Extract the (x, y) coordinate from the center of the cell holding the provided text.  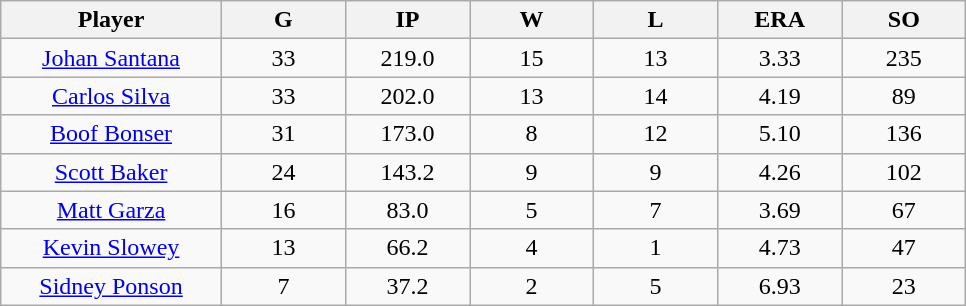
89 (904, 96)
14 (656, 96)
Sidney Ponson (112, 286)
Boof Bonser (112, 134)
23 (904, 286)
102 (904, 172)
4 (532, 248)
83.0 (407, 210)
1 (656, 248)
4.19 (780, 96)
66.2 (407, 248)
Johan Santana (112, 58)
IP (407, 20)
Matt Garza (112, 210)
Carlos Silva (112, 96)
5.10 (780, 134)
143.2 (407, 172)
67 (904, 210)
Kevin Slowey (112, 248)
173.0 (407, 134)
4.73 (780, 248)
24 (283, 172)
ERA (780, 20)
SO (904, 20)
W (532, 20)
136 (904, 134)
31 (283, 134)
202.0 (407, 96)
6.93 (780, 286)
2 (532, 286)
47 (904, 248)
4.26 (780, 172)
219.0 (407, 58)
L (656, 20)
15 (532, 58)
Player (112, 20)
8 (532, 134)
235 (904, 58)
G (283, 20)
12 (656, 134)
Scott Baker (112, 172)
16 (283, 210)
37.2 (407, 286)
3.33 (780, 58)
3.69 (780, 210)
